Capture the cell that displays the provided text and extract its (X, Y) central coordinate. 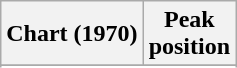
Chart (1970) (72, 34)
Peakposition (189, 34)
